Provide the (x, y) coordinate of the cell's center where the given text is located.  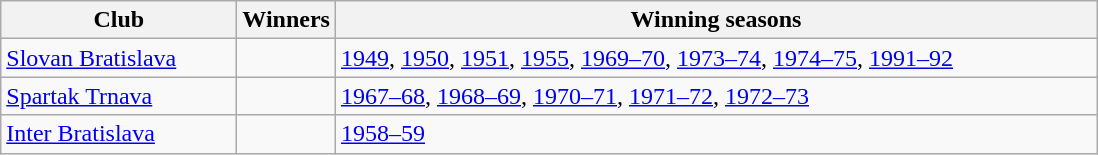
1958–59 (716, 134)
Slovan Bratislava (119, 58)
1949, 1950, 1951, 1955, 1969–70, 1973–74, 1974–75, 1991–92 (716, 58)
Winning seasons (716, 20)
Spartak Trnava (119, 96)
Club (119, 20)
Inter Bratislava (119, 134)
Winners (286, 20)
1967–68, 1968–69, 1970–71, 1971–72, 1972–73 (716, 96)
